Search for the cell housing the specified text and yield its [x, y] center coordinate. 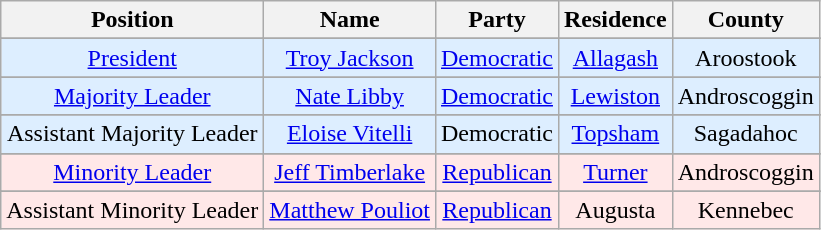
Majority Leader [132, 96]
Minority Leader [132, 172]
Matthew Pouliot [350, 210]
Party [496, 20]
Augusta [615, 210]
Lewiston [615, 96]
Aroostook [746, 58]
Position [132, 20]
Kennebec [746, 210]
Topsham [615, 134]
Jeff Timberlake [350, 172]
County [746, 20]
Nate Libby [350, 96]
President [132, 58]
Sagadahoc [746, 134]
Eloise Vitelli [350, 134]
Allagash [615, 58]
Assistant Majority Leader [132, 134]
Troy Jackson [350, 58]
Turner [615, 172]
Assistant Minority Leader [132, 210]
Residence [615, 20]
Name [350, 20]
